Return (x, y) of the center of cell containing provided text 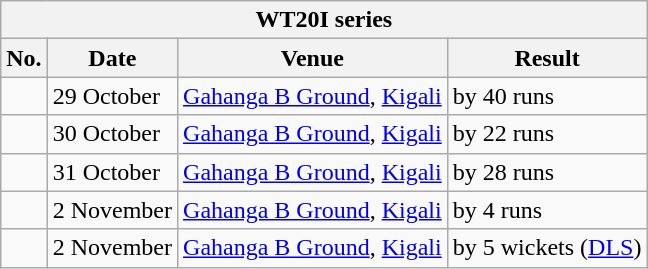
by 22 runs (547, 134)
Result (547, 58)
by 40 runs (547, 96)
Venue (313, 58)
31 October (112, 172)
by 28 runs (547, 172)
Date (112, 58)
30 October (112, 134)
by 5 wickets (DLS) (547, 248)
29 October (112, 96)
WT20I series (324, 20)
by 4 runs (547, 210)
No. (24, 58)
